Extract the [x, y] coordinate from the center of the cell holding the provided text.  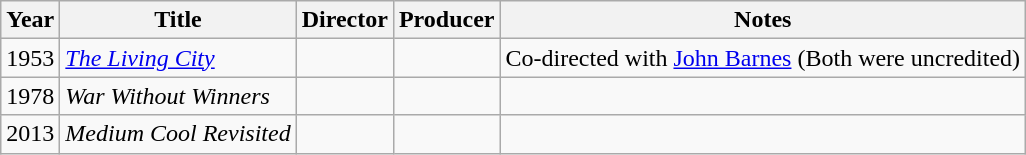
1978 [30, 96]
Title [178, 20]
2013 [30, 134]
Producer [446, 20]
Co-directed with John Barnes (Both were uncredited) [763, 58]
War Without Winners [178, 96]
Notes [763, 20]
Director [344, 20]
1953 [30, 58]
Year [30, 20]
The Living City [178, 58]
Medium Cool Revisited [178, 134]
